Search for the cell housing the specified text and yield its [X, Y] center coordinate. 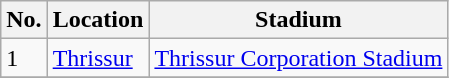
Thrissur [98, 58]
1 [24, 58]
Stadium [298, 20]
Location [98, 20]
No. [24, 20]
Thrissur Corporation Stadium [298, 58]
